Scan for the cell matching the given text and deliver its [X, Y] coordinate at center. 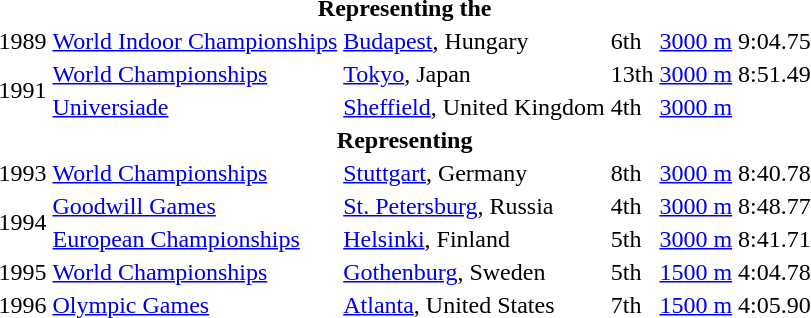
Sheffield, United Kingdom [474, 107]
1500 m [696, 272]
European Championships [195, 239]
Gothenburg, Sweden [474, 272]
6th [632, 41]
Universiade [195, 107]
8th [632, 173]
St. Petersburg, Russia [474, 206]
Goodwill Games [195, 206]
13th [632, 74]
World Indoor Championships [195, 41]
Tokyo, Japan [474, 74]
Helsinki, Finland [474, 239]
Budapest, Hungary [474, 41]
Stuttgart, Germany [474, 173]
